From the cell containing the given text, extract its center point as [x, y] coordinate. 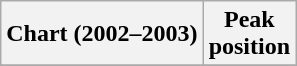
Chart (2002–2003) [102, 34]
Peakposition [249, 34]
